Search for the cell housing the specified text and yield its (X, Y) center coordinate. 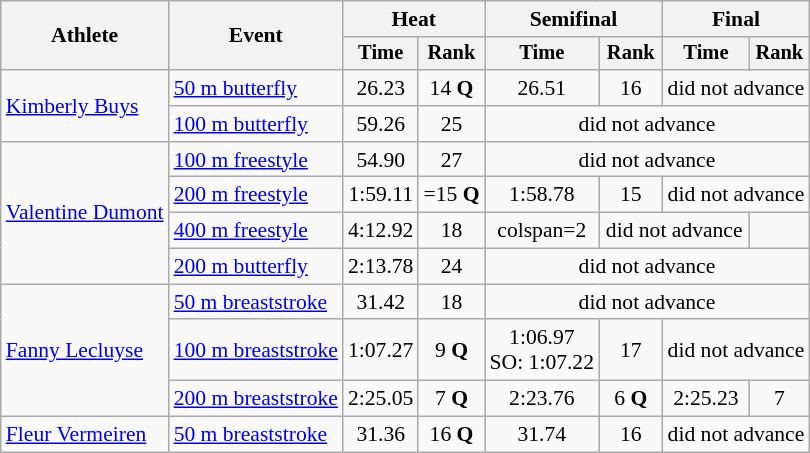
25 (451, 124)
Semifinal (574, 19)
2:25.05 (380, 399)
50 m butterfly (256, 88)
15 (631, 195)
Event (256, 36)
1:59.11 (380, 195)
400 m freestyle (256, 231)
27 (451, 160)
4:12.92 (380, 231)
1:07.27 (380, 350)
100 m breaststroke (256, 350)
31.74 (542, 435)
1:06.97SO: 1:07.22 (542, 350)
2:23.76 (542, 399)
2:13.78 (380, 267)
Heat (414, 19)
17 (631, 350)
26.23 (380, 88)
200 m freestyle (256, 195)
14 Q (451, 88)
colspan=2 (542, 231)
Final (736, 19)
7 (779, 399)
200 m butterfly (256, 267)
7 Q (451, 399)
59.26 (380, 124)
200 m breaststroke (256, 399)
31.36 (380, 435)
Kimberly Buys (85, 106)
1:58.78 (542, 195)
Fleur Vermeiren (85, 435)
26.51 (542, 88)
Athlete (85, 36)
16 Q (451, 435)
=15 Q (451, 195)
6 Q (631, 399)
31.42 (380, 302)
100 m butterfly (256, 124)
Valentine Dumont (85, 213)
9 Q (451, 350)
54.90 (380, 160)
Fanny Lecluyse (85, 350)
24 (451, 267)
2:25.23 (706, 399)
100 m freestyle (256, 160)
